Determine the (x, y) coordinate at the center of the cell enclosing the given text.  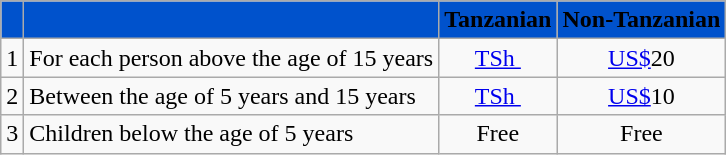
US$20 (642, 58)
US$10 (642, 96)
Tanzanian (498, 20)
1 (12, 58)
Children below the age of 5 years (232, 134)
Between the age of 5 years and 15 years (232, 96)
Non-Tanzanian (642, 20)
2 (12, 96)
For each person above the age of 15 years (232, 58)
3 (12, 134)
